For the text-containing cell, return its midpoint in (x, y) coordinate format. 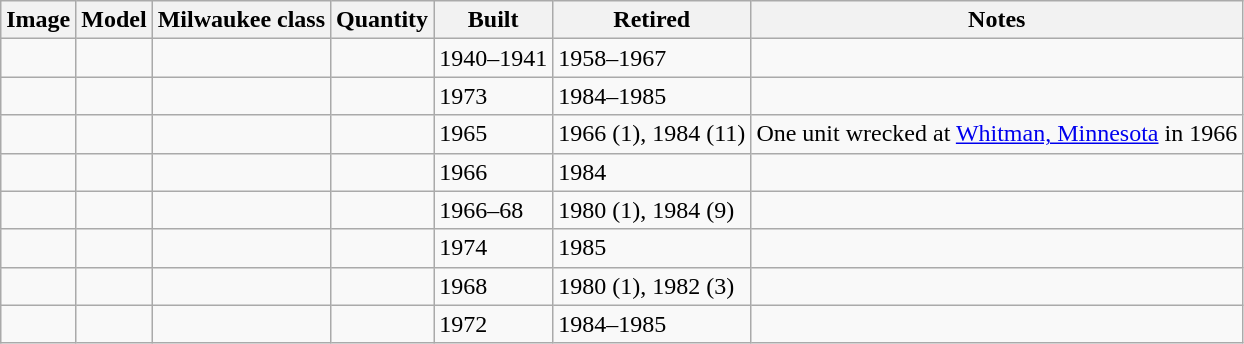
Retired (652, 20)
1980 (1), 1982 (3) (652, 286)
1980 (1), 1984 (9) (652, 210)
Image (38, 20)
Milwaukee class (241, 20)
1966–68 (494, 210)
1958–1967 (652, 58)
1985 (652, 248)
One unit wrecked at Whitman, Minnesota in 1966 (997, 134)
Notes (997, 20)
1966 (1), 1984 (11) (652, 134)
1974 (494, 248)
1984 (652, 172)
1972 (494, 324)
Model (114, 20)
1965 (494, 134)
1973 (494, 96)
1966 (494, 172)
Built (494, 20)
1940–1941 (494, 58)
Quantity (382, 20)
1968 (494, 286)
